Locate the cell with the specified text and output its [X, Y] center coordinate. 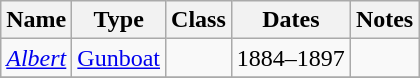
Gunboat [119, 58]
Class [199, 20]
Type [119, 20]
Albert [36, 58]
Notes [384, 20]
Dates [290, 20]
Name [36, 20]
1884–1897 [290, 58]
